Locate the cell with the specified text and output its (x, y) center coordinate. 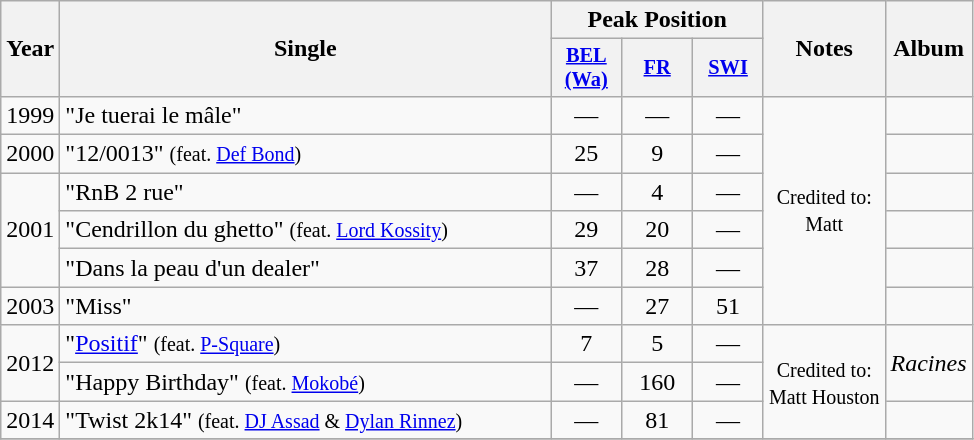
"Je tuerai le mâle" (306, 115)
2001 (30, 230)
SWI (728, 68)
Racines (928, 363)
25 (586, 154)
Year (30, 49)
Credited to: Matt Houston (824, 382)
2014 (30, 420)
51 (728, 306)
29 (586, 230)
1999 (30, 115)
2003 (30, 306)
4 (658, 192)
"Cendrillon du ghetto" (feat. Lord Kossity) (306, 230)
"Happy Birthday" (feat. Mokobé) (306, 382)
BEL (Wa) (586, 68)
27 (658, 306)
"RnB 2 rue" (306, 192)
20 (658, 230)
"Miss" (306, 306)
"Twist 2k14" (feat. DJ Assad & Dylan Rinnez) (306, 420)
Credited to: Matt (824, 210)
5 (658, 344)
2012 (30, 363)
160 (658, 382)
37 (586, 268)
"Dans la peau d'un dealer" (306, 268)
Single (306, 49)
2000 (30, 154)
9 (658, 154)
7 (586, 344)
Peak Position (658, 20)
Album (928, 49)
FR (658, 68)
81 (658, 420)
28 (658, 268)
Notes (824, 49)
"12/0013" (feat. Def Bond) (306, 154)
"Positif" (feat. P-Square) (306, 344)
